Scan for the cell matching the given text and deliver its [x, y] coordinate at center. 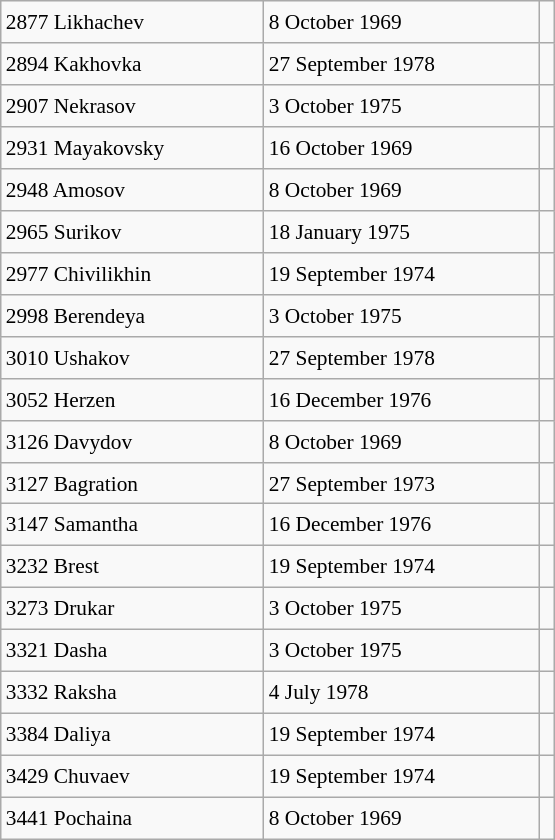
27 September 1973 [402, 483]
3384 Daliya [132, 735]
3147 Samantha [132, 525]
2894 Kakhovka [132, 64]
2965 Surikov [132, 232]
3010 Ushakov [132, 357]
3232 Brest [132, 567]
3441 Pochaina [132, 818]
3332 Raksha [132, 693]
18 January 1975 [402, 232]
2977 Chivilikhin [132, 274]
2998 Berendeya [132, 315]
3127 Bagration [132, 483]
2877 Likhachev [132, 22]
3273 Drukar [132, 609]
4 July 1978 [402, 693]
2948 Amosov [132, 190]
3429 Chuvaev [132, 776]
2931 Mayakovsky [132, 148]
3126 Davydov [132, 441]
3052 Herzen [132, 399]
3321 Dasha [132, 651]
16 October 1969 [402, 148]
2907 Nekrasov [132, 106]
